Extract the [x, y] coordinate from the center of the cell holding the provided text.  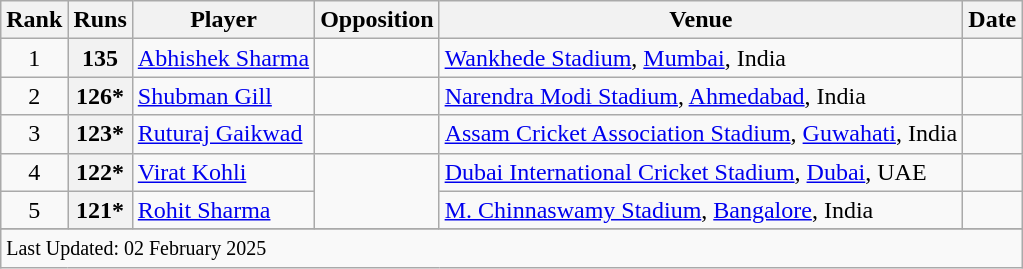
Shubman Gill [223, 96]
Last Updated: 02 February 2025 [512, 248]
5 [34, 210]
3 [34, 134]
Ruturaj Gaikwad [223, 134]
1 [34, 58]
Narendra Modi Stadium, Ahmedabad, India [701, 96]
Rohit Sharma [223, 210]
Opposition [377, 20]
122* [100, 172]
Dubai International Cricket Stadium, Dubai, UAE [701, 172]
123* [100, 134]
121* [100, 210]
Runs [100, 20]
M. Chinnaswamy Stadium, Bangalore, India [701, 210]
Assam Cricket Association Stadium, Guwahati, India [701, 134]
Date [992, 20]
Wankhede Stadium, Mumbai, India [701, 58]
2 [34, 96]
Abhishek Sharma [223, 58]
126* [100, 96]
Rank [34, 20]
Virat Kohli [223, 172]
135 [100, 58]
Venue [701, 20]
4 [34, 172]
Player [223, 20]
